Identify which cell holds the provided text, then report its (x, y) central coordinate. 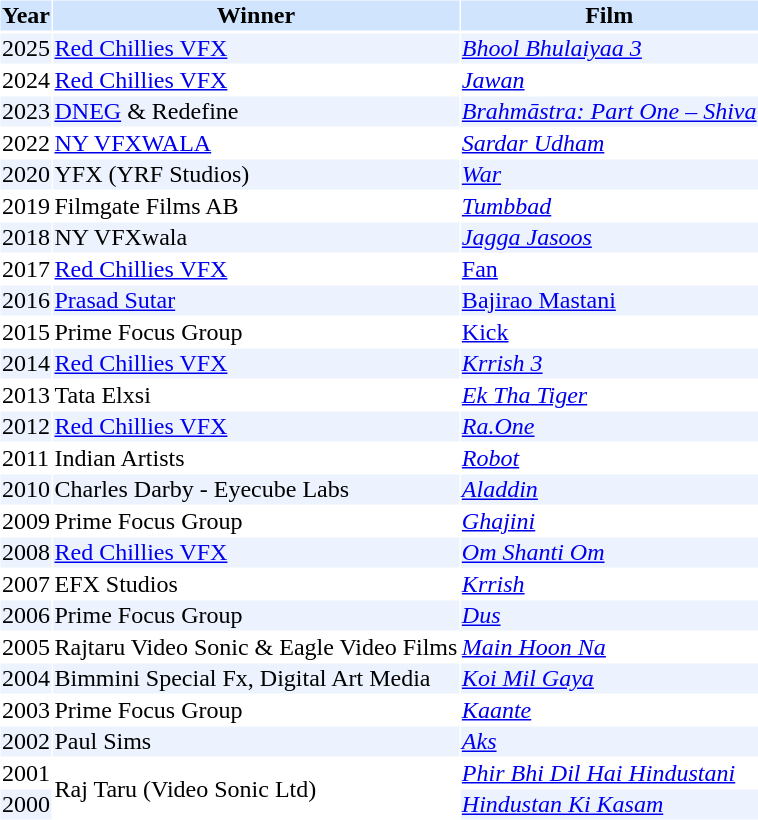
Fan (609, 269)
Bimmini Special Fx, Digital Art Media (256, 679)
2000 (26, 805)
2004 (26, 679)
2022 (26, 143)
2018 (26, 237)
2016 (26, 301)
Bajirao Mastani (609, 301)
2007 (26, 584)
Year (26, 15)
Ghajini (609, 521)
Krrish (609, 584)
Jawan (609, 80)
Indian Artists (256, 458)
Om Shanti Om (609, 553)
NY VFXwala (256, 237)
2014 (26, 363)
2001 (26, 773)
Hindustan Ki Kasam (609, 805)
Kick (609, 332)
2003 (26, 710)
Main Hoon Na (609, 647)
2010 (26, 489)
Charles Darby - Eyecube Labs (256, 489)
Bhool Bhulaiyaa 3 (609, 49)
Robot (609, 458)
Jagga Jasoos (609, 237)
Sardar Udham (609, 143)
Kaante (609, 710)
2011 (26, 458)
Ra.One (609, 427)
2013 (26, 395)
Paul Sims (256, 741)
YFX (YRF Studios) (256, 175)
2020 (26, 175)
Tata Elxsi (256, 395)
2024 (26, 80)
2017 (26, 269)
Phir Bhi Dil Hai Hindustani (609, 773)
Filmgate Films AB (256, 206)
2008 (26, 553)
Dus (609, 615)
Winner (256, 15)
2015 (26, 332)
2005 (26, 647)
2019 (26, 206)
2002 (26, 741)
2012 (26, 427)
Krrish 3 (609, 363)
Aladdin (609, 489)
Prasad Sutar (256, 301)
War (609, 175)
Koi Mil Gaya (609, 679)
Film (609, 15)
EFX Studios (256, 584)
Raj Taru (Video Sonic Ltd) (256, 789)
NY VFXWALA (256, 143)
2009 (26, 521)
Aks (609, 741)
Ek Tha Tiger (609, 395)
DNEG & Redefine (256, 111)
2025 (26, 49)
Tumbbad (609, 206)
Brahmāstra: Part One – Shiva (609, 111)
Rajtaru Video Sonic & Eagle Video Films (256, 647)
2023 (26, 111)
2006 (26, 615)
